Detect which cell encompasses the target text, then output its [X, Y] center coordinate. 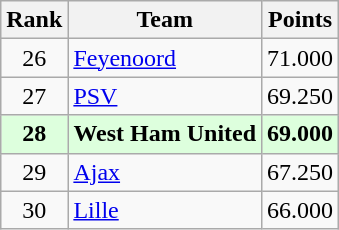
27 [34, 96]
Points [300, 20]
Ajax [165, 172]
PSV [165, 96]
28 [34, 134]
Team [165, 20]
67.250 [300, 172]
26 [34, 58]
66.000 [300, 210]
30 [34, 210]
West Ham United [165, 134]
Lille [165, 210]
69.000 [300, 134]
Rank [34, 20]
29 [34, 172]
Feyenoord [165, 58]
71.000 [300, 58]
69.250 [300, 96]
